Scan for the cell matching the given text and deliver its [x, y] coordinate at center. 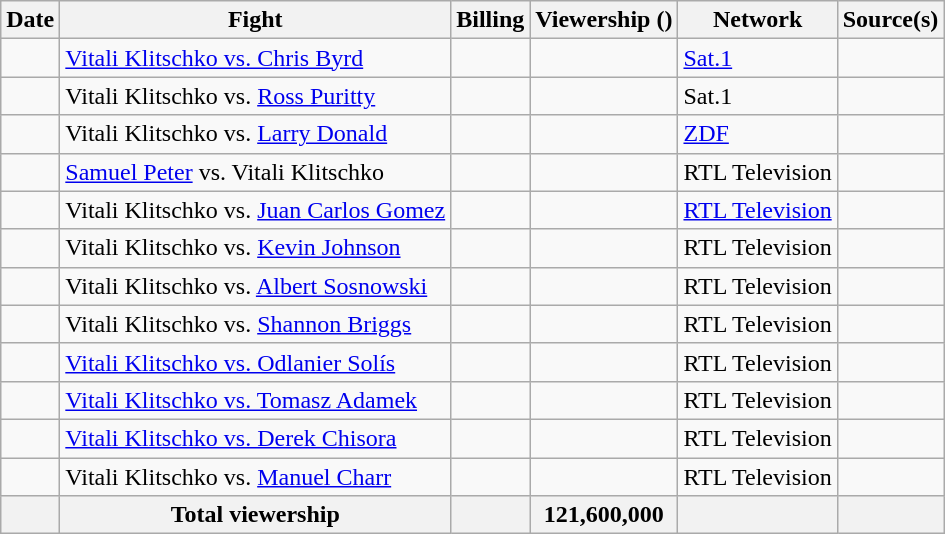
Vitali Klitschko vs. Juan Carlos Gomez [256, 210]
ZDF [758, 134]
Billing [490, 20]
Network [758, 20]
Total viewership [256, 515]
121,600,000 [604, 515]
Vitali Klitschko vs. Derek Chisora [256, 438]
Date [30, 20]
Samuel Peter vs. Vitali Klitschko [256, 172]
Viewership () [604, 20]
Vitali Klitschko vs. Shannon Briggs [256, 324]
Source(s) [890, 20]
Vitali Klitschko vs. Chris Byrd [256, 58]
Vitali Klitschko vs. Tomasz Adamek [256, 400]
Vitali Klitschko vs. Kevin Johnson [256, 248]
Fight [256, 20]
Vitali Klitschko vs. Odlanier Solís [256, 362]
Vitali Klitschko vs. Ross Puritty [256, 96]
Vitali Klitschko vs. Albert Sosnowski [256, 286]
Vitali Klitschko vs. Larry Donald [256, 134]
Vitali Klitschko vs. Manuel Charr [256, 477]
